Capture the cell that displays the provided text and extract its (X, Y) central coordinate. 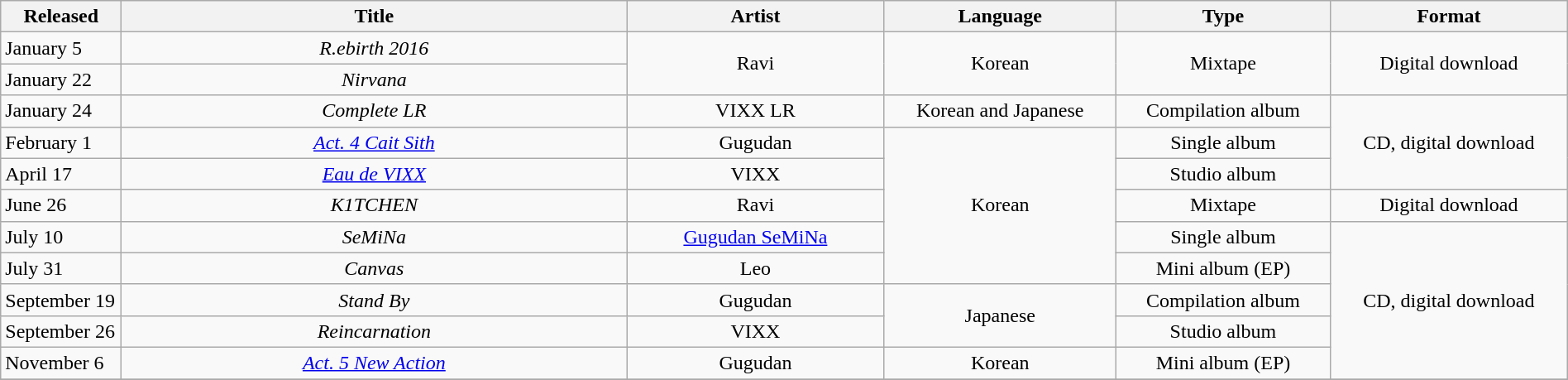
Eau de VIXX (374, 174)
Format (1449, 17)
SeMiNa (374, 237)
September 26 (61, 331)
June 26 (61, 205)
Leo (756, 268)
R.ebirth 2016 (374, 48)
Act. 5 New Action (374, 363)
April 17 (61, 174)
Gugudan SeMiNa (756, 237)
Stand By (374, 300)
Language (1001, 17)
July 10 (61, 237)
July 31 (61, 268)
VIXX LR (756, 111)
Japanese (1001, 315)
November 6 (61, 363)
Reincarnation (374, 331)
Complete LR (374, 111)
January 22 (61, 79)
January 24 (61, 111)
Nirvana (374, 79)
Korean and Japanese (1001, 111)
K1TCHEN (374, 205)
January 5 (61, 48)
Type (1224, 17)
Canvas (374, 268)
September 19 (61, 300)
Act. 4 Cait Sith (374, 142)
February 1 (61, 142)
Artist (756, 17)
Released (61, 17)
Title (374, 17)
